Search for the cell housing the specified text and yield its (x, y) center coordinate. 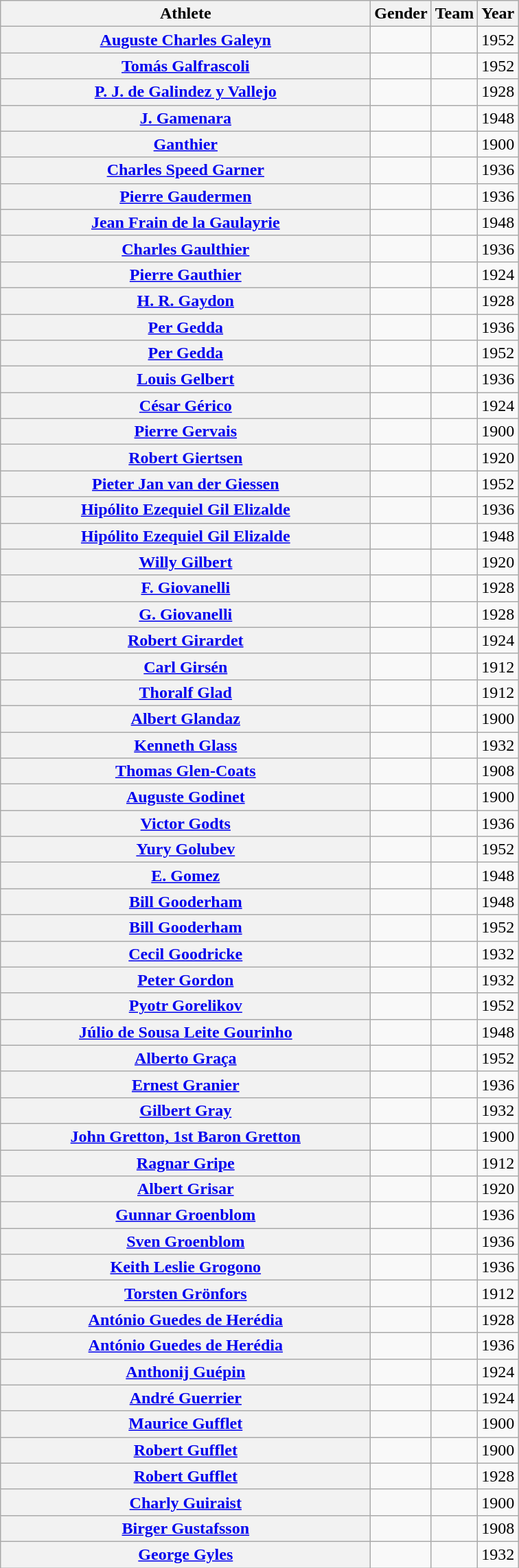
Torsten Grönfors (185, 1294)
Victor Godts (185, 823)
Cecil Goodricke (185, 954)
John Gretton, 1st Baron Gretton (185, 1136)
Ernest Granier (185, 1084)
André Guerrier (185, 1398)
Júlio de Sousa Leite Gourinho (185, 1032)
Gender (401, 14)
Pyotr Gorelikov (185, 1006)
Athlete (185, 14)
César Gérico (185, 406)
George Gyles (185, 1554)
Louis Gelbert (185, 379)
Pieter Jan van der Giessen (185, 484)
Pierre Gervais (185, 432)
E. Gomez (185, 876)
P. J. de Galindez y Vallejo (185, 92)
Kenneth Glass (185, 745)
F. Giovanelli (185, 588)
Auguste Charles Galeyn (185, 40)
Anthonij Guépin (185, 1372)
Willy Gilbert (185, 562)
Albert Glandaz (185, 718)
Charly Guiraist (185, 1502)
Year (498, 14)
Thoralf Glad (185, 692)
Alberto Graça (185, 1058)
Maurice Gufflet (185, 1424)
Ganthier (185, 144)
Team (454, 14)
Sven Groenblom (185, 1241)
G. Giovanelli (185, 614)
Gunnar Groenblom (185, 1215)
Birger Gustafsson (185, 1528)
Keith Leslie Grogono (185, 1267)
Robert Girardet (185, 640)
Robert Giertsen (185, 458)
Peter Gordon (185, 980)
Jean Frain de la Gaulayrie (185, 222)
Auguste Godinet (185, 797)
Charles Gaulthier (185, 248)
Pierre Gauthier (185, 274)
Thomas Glen-Coats (185, 771)
Pierre Gaudermen (185, 196)
Albert Grisar (185, 1189)
Carl Girsén (185, 666)
Gilbert Gray (185, 1110)
H. R. Gaydon (185, 301)
J. Gamenara (185, 118)
Tomás Galfrascoli (185, 66)
Yury Golubev (185, 850)
Charles Speed Garner (185, 170)
Ragnar Gripe (185, 1163)
